Determine the (X, Y) coordinate at the center of the cell enclosing the given text.  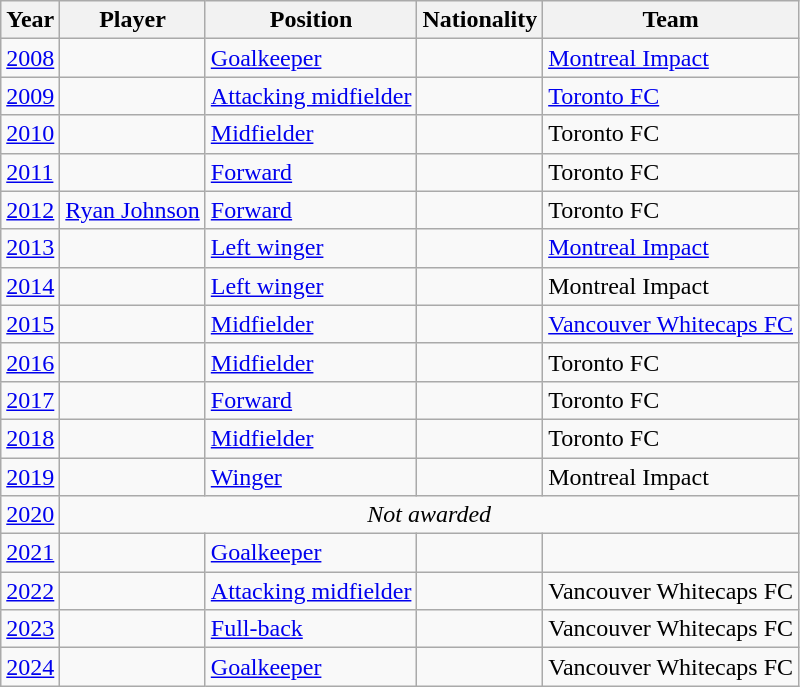
Player (132, 20)
2009 (30, 96)
2018 (30, 438)
2016 (30, 362)
2013 (30, 248)
2015 (30, 324)
Not awarded (430, 515)
Ryan Johnson (132, 210)
2022 (30, 591)
2011 (30, 172)
Winger (311, 477)
2024 (30, 667)
2019 (30, 477)
Year (30, 20)
Position (311, 20)
Team (671, 20)
2010 (30, 134)
Nationality (480, 20)
2017 (30, 400)
2023 (30, 629)
2020 (30, 515)
2014 (30, 286)
2021 (30, 553)
2008 (30, 58)
2012 (30, 210)
Full-back (311, 629)
